Locate the cell with the specified text and output its (X, Y) center coordinate. 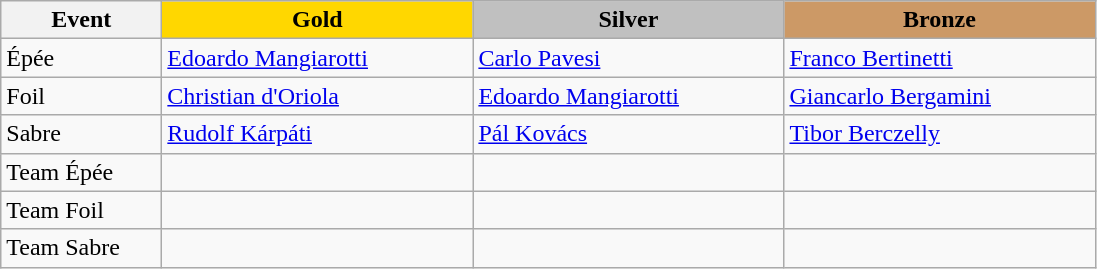
Event (82, 20)
Christian d'Oriola (318, 96)
Gold (318, 20)
Bronze (940, 20)
Épée (82, 58)
Pál Kovács (628, 134)
Franco Bertinetti (940, 58)
Tibor Berczelly (940, 134)
Sabre (82, 134)
Team Foil (82, 210)
Team Épée (82, 172)
Team Sabre (82, 248)
Rudolf Kárpáti (318, 134)
Silver (628, 20)
Giancarlo Bergamini (940, 96)
Carlo Pavesi (628, 58)
Foil (82, 96)
